For the text-containing cell, return its midpoint in (X, Y) coordinate format. 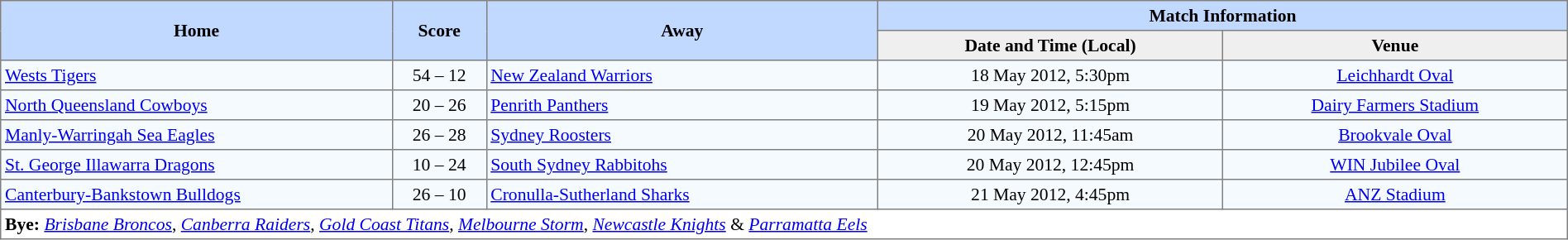
North Queensland Cowboys (197, 105)
St. George Illawarra Dragons (197, 165)
Score (439, 31)
26 – 28 (439, 135)
19 May 2012, 5:15pm (1050, 105)
18 May 2012, 5:30pm (1050, 75)
Home (197, 31)
Penrith Panthers (682, 105)
Cronulla-Sutherland Sharks (682, 194)
Wests Tigers (197, 75)
ANZ Stadium (1394, 194)
54 – 12 (439, 75)
26 – 10 (439, 194)
20 – 26 (439, 105)
20 May 2012, 12:45pm (1050, 165)
WIN Jubilee Oval (1394, 165)
21 May 2012, 4:45pm (1050, 194)
Bye: Brisbane Broncos, Canberra Raiders, Gold Coast Titans, Melbourne Storm, Newcastle Knights & Parramatta Eels (784, 224)
South Sydney Rabbitohs (682, 165)
Brookvale Oval (1394, 135)
Leichhardt Oval (1394, 75)
Match Information (1223, 16)
Away (682, 31)
10 – 24 (439, 165)
Manly-Warringah Sea Eagles (197, 135)
New Zealand Warriors (682, 75)
Venue (1394, 46)
Date and Time (Local) (1050, 46)
Canterbury-Bankstown Bulldogs (197, 194)
20 May 2012, 11:45am (1050, 135)
Dairy Farmers Stadium (1394, 105)
Sydney Roosters (682, 135)
